Search for the cell housing the specified text and yield its [X, Y] center coordinate. 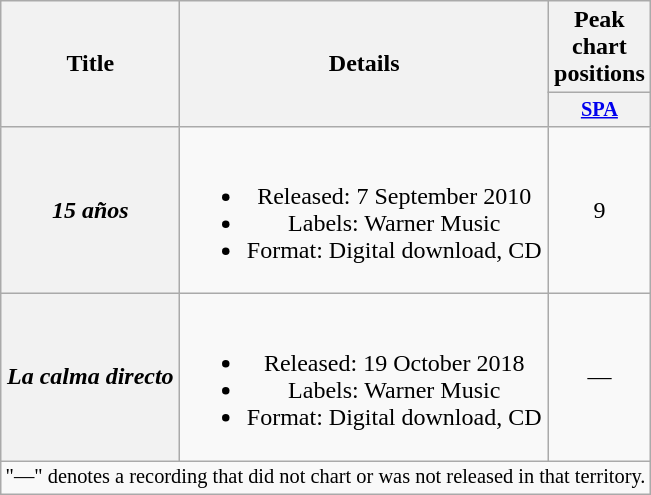
9 [600, 210]
Peak chart positions [600, 47]
Title [90, 64]
Released: 7 September 2010Labels: Warner MusicFormat: Digital download, CD [364, 210]
La calma directo [90, 378]
SPA [600, 110]
— [600, 378]
Details [364, 64]
15 años [90, 210]
Released: 19 October 2018Labels: Warner MusicFormat: Digital download, CD [364, 378]
"—" denotes a recording that did not chart or was not released in that territory. [326, 478]
